Detect which cell encompasses the target text, then output its (X, Y) center coordinate. 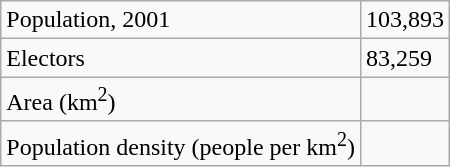
83,259 (404, 58)
Electors (181, 58)
Population density (people per km2) (181, 144)
Population, 2001 (181, 20)
103,893 (404, 20)
Area (km2) (181, 100)
